Return [X, Y] of the center of cell containing provided text 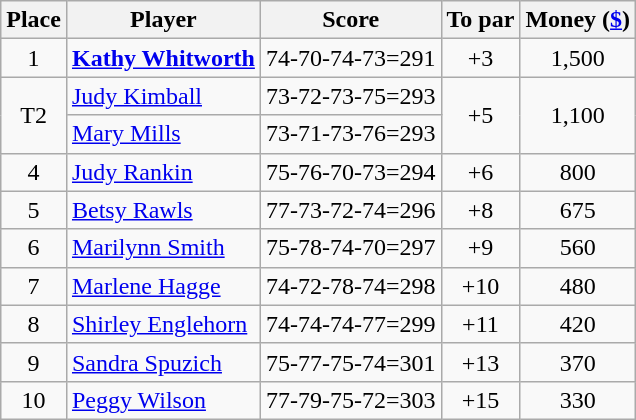
420 [578, 324]
+11 [480, 324]
75-77-75-74=301 [350, 362]
10 [34, 400]
Judy Rankin [163, 172]
74-70-74-73=291 [350, 58]
+10 [480, 286]
1,100 [578, 115]
Judy Kimball [163, 96]
330 [578, 400]
Place [34, 20]
Betsy Rawls [163, 210]
Shirley Englehorn [163, 324]
74-74-74-77=299 [350, 324]
1 [34, 58]
5 [34, 210]
480 [578, 286]
800 [578, 172]
+8 [480, 210]
Player [163, 20]
1,500 [578, 58]
77-79-75-72=303 [350, 400]
73-71-73-76=293 [350, 134]
+6 [480, 172]
675 [578, 210]
8 [34, 324]
+15 [480, 400]
560 [578, 248]
To par [480, 20]
+13 [480, 362]
74-72-78-74=298 [350, 286]
75-78-74-70=297 [350, 248]
Money ($) [578, 20]
+3 [480, 58]
Mary Mills [163, 134]
6 [34, 248]
Kathy Whitworth [163, 58]
73-72-73-75=293 [350, 96]
Sandra Spuzich [163, 362]
75-76-70-73=294 [350, 172]
T2 [34, 115]
Marlene Hagge [163, 286]
77-73-72-74=296 [350, 210]
Marilynn Smith [163, 248]
Score [350, 20]
4 [34, 172]
Peggy Wilson [163, 400]
+5 [480, 115]
370 [578, 362]
7 [34, 286]
9 [34, 362]
+9 [480, 248]
